Pinpoint the cell where the given text exists, returning its [X, Y] midpoint coordinate. 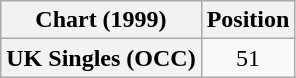
Chart (1999) [101, 20]
UK Singles (OCC) [101, 58]
51 [248, 58]
Position [248, 20]
